Locate the cell with the specified text and output its [X, Y] center coordinate. 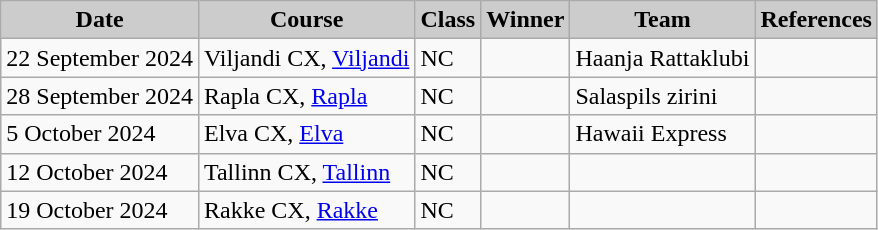
22 September 2024 [100, 58]
5 October 2024 [100, 134]
Rapla CX, Rapla [306, 96]
Haanja Rattaklubi [662, 58]
Class [448, 20]
Hawaii Express [662, 134]
Date [100, 20]
Elva CX, Elva [306, 134]
Winner [526, 20]
Tallinn CX, Tallinn [306, 172]
19 October 2024 [100, 210]
References [816, 20]
28 September 2024 [100, 96]
Course [306, 20]
Team [662, 20]
Rakke CX, Rakke [306, 210]
12 October 2024 [100, 172]
Viljandi CX, Viljandi [306, 58]
Salaspils zirini [662, 96]
